Scan for the cell matching the given text and deliver its [X, Y] coordinate at center. 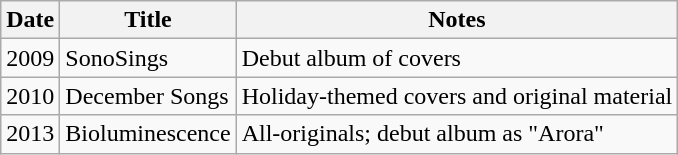
Bioluminescence [148, 134]
SonoSings [148, 58]
2013 [30, 134]
All-originals; debut album as "Arora" [457, 134]
December Songs [148, 96]
2009 [30, 58]
2010 [30, 96]
Holiday-themed covers and original material [457, 96]
Debut album of covers [457, 58]
Title [148, 20]
Date [30, 20]
Notes [457, 20]
